Locate the cell with the specified text and output its [x, y] center coordinate. 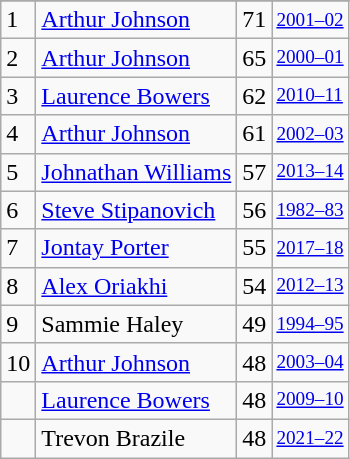
2003–04 [310, 362]
8 [18, 286]
Sammie Haley [136, 324]
2013–14 [310, 172]
49 [254, 324]
1 [18, 20]
2001–02 [310, 20]
55 [254, 248]
2002–03 [310, 134]
Steve Stipanovich [136, 210]
2 [18, 58]
56 [254, 210]
62 [254, 96]
7 [18, 248]
10 [18, 362]
2010–11 [310, 96]
2017–18 [310, 248]
Alex Oriakhi [136, 286]
71 [254, 20]
65 [254, 58]
1994–95 [310, 324]
6 [18, 210]
2000–01 [310, 58]
4 [18, 134]
1982–83 [310, 210]
3 [18, 96]
Johnathan Williams [136, 172]
54 [254, 286]
2012–13 [310, 286]
Jontay Porter [136, 248]
Trevon Brazile [136, 438]
61 [254, 134]
5 [18, 172]
57 [254, 172]
2009–10 [310, 400]
2021–22 [310, 438]
9 [18, 324]
